Return the (X, Y) coordinate for the center point of the cell that contains the specified text.  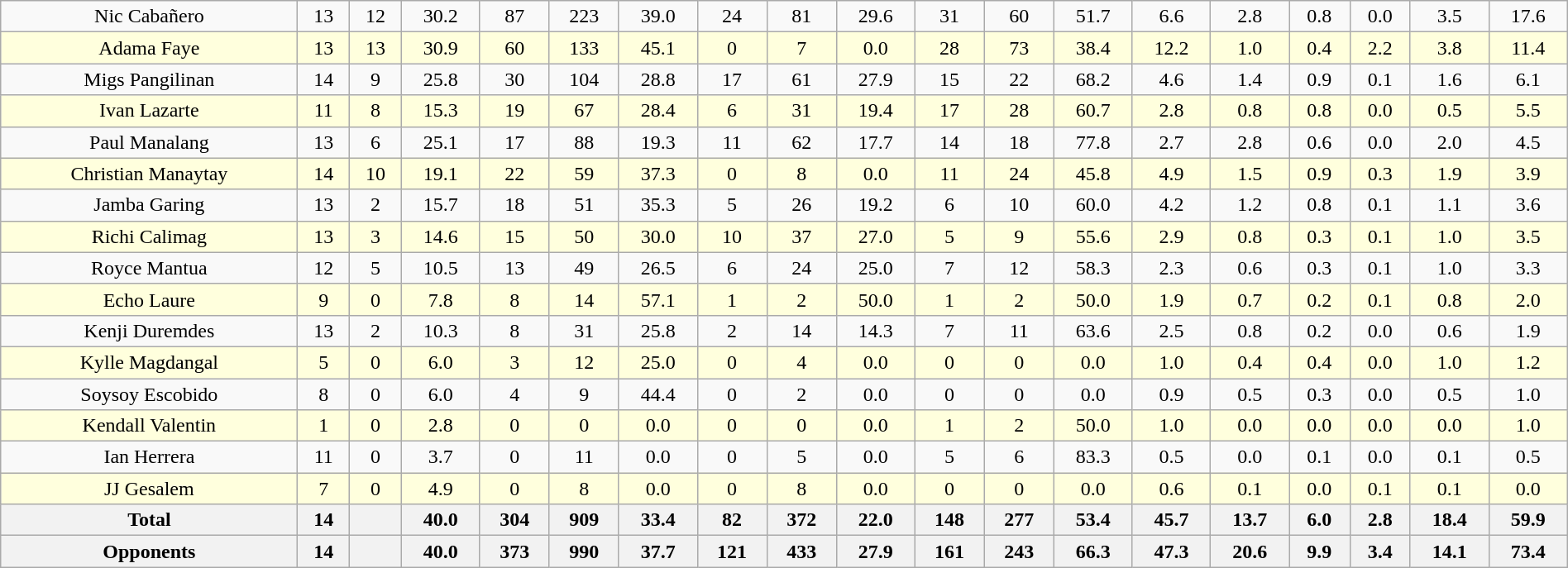
104 (584, 79)
39.0 (658, 17)
30.9 (440, 48)
2.2 (1379, 48)
990 (584, 551)
Richi Calimag (149, 236)
Kendall Valentin (149, 426)
JJ Gesalem (149, 489)
304 (514, 520)
1.1 (1449, 205)
45.1 (658, 48)
5.5 (1528, 111)
373 (514, 551)
13.7 (1250, 520)
51.7 (1093, 17)
38.4 (1093, 48)
133 (584, 48)
3.9 (1528, 174)
14.6 (440, 236)
15.3 (440, 111)
Echo Laure (149, 299)
277 (1019, 520)
58.3 (1093, 268)
4.2 (1171, 205)
33.4 (658, 520)
3.6 (1528, 205)
87 (514, 17)
49 (584, 268)
12.2 (1171, 48)
7.8 (440, 299)
28.4 (658, 111)
59.9 (1528, 520)
Royce Mantua (149, 268)
63.6 (1093, 331)
37.3 (658, 174)
909 (584, 520)
30.0 (658, 236)
53.4 (1093, 520)
Kylle Magdangal (149, 362)
148 (949, 520)
Migs Pangilinan (149, 79)
Jamba Garing (149, 205)
0.7 (1250, 299)
3.7 (440, 457)
Ivan Lazarte (149, 111)
Paul Manalang (149, 142)
3.3 (1528, 268)
Total (149, 520)
433 (801, 551)
81 (801, 17)
161 (949, 551)
88 (584, 142)
22.0 (875, 520)
29.6 (875, 17)
121 (732, 551)
47.3 (1171, 551)
50 (584, 236)
45.8 (1093, 174)
25.1 (440, 142)
19 (514, 111)
2.5 (1171, 331)
1.6 (1449, 79)
73 (1019, 48)
55.6 (1093, 236)
1.5 (1250, 174)
Ian Herrera (149, 457)
59 (584, 174)
Kenji Duremdes (149, 331)
4.6 (1171, 79)
3.4 (1379, 551)
11.4 (1528, 48)
6.1 (1528, 79)
3.8 (1449, 48)
60.0 (1093, 205)
30.2 (440, 17)
44.4 (658, 394)
6.6 (1171, 17)
Christian Manaytay (149, 174)
30 (514, 79)
19.2 (875, 205)
2.7 (1171, 142)
82 (732, 520)
9.9 (1320, 551)
2.3 (1171, 268)
Soysoy Escobido (149, 394)
Opponents (149, 551)
37 (801, 236)
Nic Cabañero (149, 17)
61 (801, 79)
2.9 (1171, 236)
1.4 (1250, 79)
10.5 (440, 268)
223 (584, 17)
60.7 (1093, 111)
67 (584, 111)
17.7 (875, 142)
19.1 (440, 174)
17.6 (1528, 17)
20.6 (1250, 551)
73.4 (1528, 551)
14.3 (875, 331)
62 (801, 142)
66.3 (1093, 551)
68.2 (1093, 79)
77.8 (1093, 142)
26 (801, 205)
35.3 (658, 205)
10.3 (440, 331)
83.3 (1093, 457)
45.7 (1171, 520)
243 (1019, 551)
51 (584, 205)
18.4 (1449, 520)
37.7 (658, 551)
Adama Faye (149, 48)
4.5 (1528, 142)
57.1 (658, 299)
27.0 (875, 236)
19.3 (658, 142)
28.8 (658, 79)
15.7 (440, 205)
372 (801, 520)
26.5 (658, 268)
14.1 (1449, 551)
19.4 (875, 111)
